Return [x, y] of the center of cell containing provided text 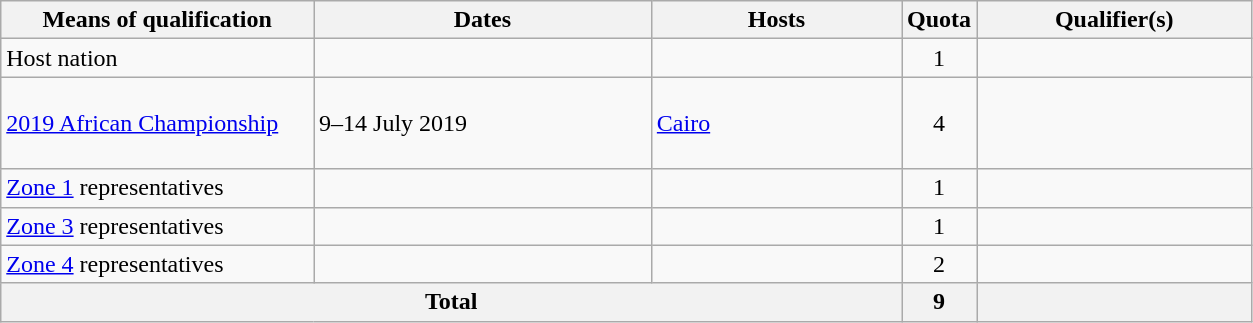
Hosts [776, 20]
Cairo [776, 123]
9 [940, 302]
Qualifier(s) [1114, 20]
Total [452, 302]
Host nation [158, 58]
2 [940, 264]
2019 African Championship [158, 123]
9–14 July 2019 [483, 123]
Means of qualification [158, 20]
4 [940, 123]
Zone 3 representatives [158, 226]
Dates [483, 20]
Zone 4 representatives [158, 264]
Zone 1 representatives [158, 188]
Quota [940, 20]
